Identify which cell holds the provided text, then report its (x, y) central coordinate. 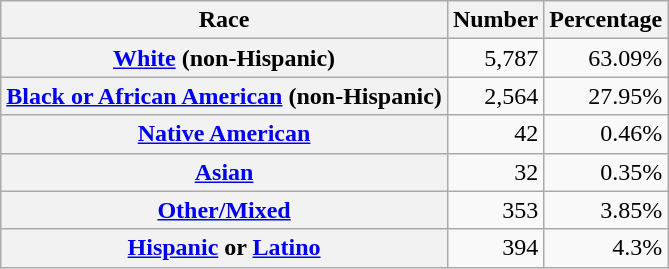
5,787 (495, 58)
Hispanic or Latino (224, 248)
White (non-Hispanic) (224, 58)
0.46% (606, 134)
63.09% (606, 58)
Black or African American (non-Hispanic) (224, 96)
353 (495, 210)
3.85% (606, 210)
394 (495, 248)
Race (224, 20)
2,564 (495, 96)
32 (495, 172)
Percentage (606, 20)
0.35% (606, 172)
Other/Mixed (224, 210)
27.95% (606, 96)
Native American (224, 134)
4.3% (606, 248)
Asian (224, 172)
Number (495, 20)
42 (495, 134)
